Scan for the cell matching the given text and deliver its (X, Y) coordinate at center. 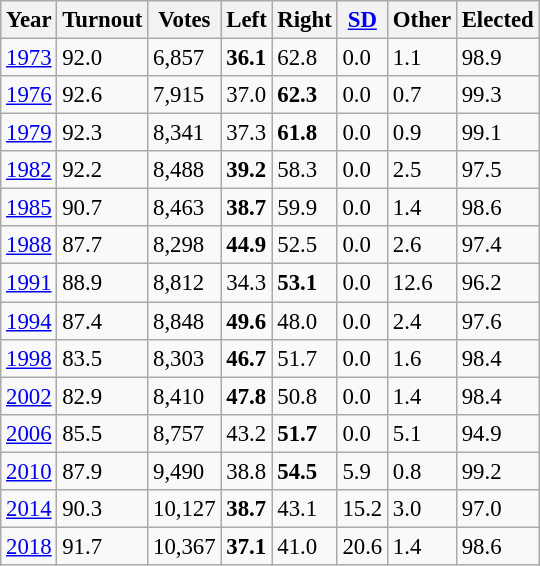
92.6 (102, 95)
8,488 (184, 170)
62.8 (304, 58)
88.9 (102, 283)
59.9 (304, 208)
8,848 (184, 321)
92.2 (102, 170)
3.0 (422, 509)
61.8 (304, 133)
98.9 (498, 58)
58.3 (304, 170)
39.2 (246, 170)
2006 (29, 433)
0.9 (422, 133)
87.7 (102, 245)
37.0 (246, 95)
Year (29, 20)
5.1 (422, 433)
44.9 (246, 245)
8,341 (184, 133)
Turnout (102, 20)
94.9 (498, 433)
62.3 (304, 95)
8,298 (184, 245)
2.5 (422, 170)
1998 (29, 358)
38.8 (246, 471)
1982 (29, 170)
97.5 (498, 170)
43.1 (304, 509)
91.7 (102, 546)
2002 (29, 396)
1.1 (422, 58)
53.1 (304, 283)
49.6 (246, 321)
1973 (29, 58)
82.9 (102, 396)
20.6 (362, 546)
10,127 (184, 509)
SD (362, 20)
2.4 (422, 321)
99.1 (498, 133)
90.7 (102, 208)
1.6 (422, 358)
12.6 (422, 283)
Other (422, 20)
1979 (29, 133)
8,757 (184, 433)
41.0 (304, 546)
Elected (498, 20)
47.8 (246, 396)
96.2 (498, 283)
99.2 (498, 471)
34.3 (246, 283)
37.1 (246, 546)
9,490 (184, 471)
8,812 (184, 283)
8,410 (184, 396)
2014 (29, 509)
0.8 (422, 471)
1985 (29, 208)
2018 (29, 546)
92.3 (102, 133)
Right (304, 20)
1994 (29, 321)
Left (246, 20)
7,915 (184, 95)
48.0 (304, 321)
97.6 (498, 321)
36.1 (246, 58)
1976 (29, 95)
8,463 (184, 208)
46.7 (246, 358)
Votes (184, 20)
97.4 (498, 245)
2010 (29, 471)
37.3 (246, 133)
10,367 (184, 546)
1991 (29, 283)
8,303 (184, 358)
97.0 (498, 509)
50.8 (304, 396)
0.7 (422, 95)
99.3 (498, 95)
87.9 (102, 471)
43.2 (246, 433)
52.5 (304, 245)
87.4 (102, 321)
15.2 (362, 509)
5.9 (362, 471)
85.5 (102, 433)
90.3 (102, 509)
54.5 (304, 471)
6,857 (184, 58)
83.5 (102, 358)
92.0 (102, 58)
2.6 (422, 245)
1988 (29, 245)
